Scan for the cell matching the given text and deliver its (x, y) coordinate at center. 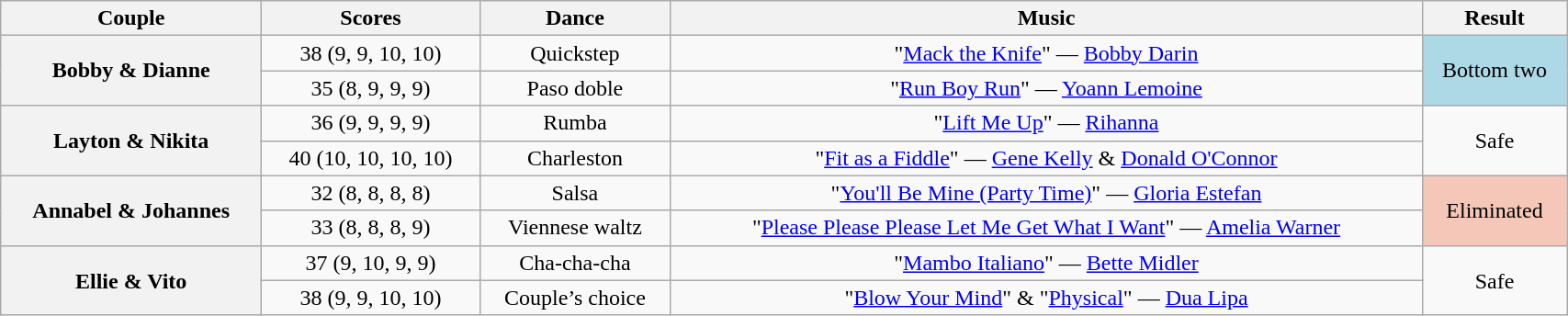
Rumba (575, 123)
35 (8, 9, 9, 9) (371, 88)
"Lift Me Up" — Rihanna (1047, 123)
Music (1047, 18)
"Mambo Italiano" — Bette Midler (1047, 263)
Result (1494, 18)
"Please Please Please Let Me Get What I Want" — Amelia Warner (1047, 228)
Cha-cha-cha (575, 263)
Paso doble (575, 88)
Couple (131, 18)
Scores (371, 18)
Dance (575, 18)
"Blow Your Mind" & "Physical" — Dua Lipa (1047, 298)
Salsa (575, 193)
Viennese waltz (575, 228)
Annabel & Johannes (131, 210)
32 (8, 8, 8, 8) (371, 193)
36 (9, 9, 9, 9) (371, 123)
Quickstep (575, 53)
33 (8, 8, 8, 9) (371, 228)
"Run Boy Run" — Yoann Lemoine (1047, 88)
"Mack the Knife" — Bobby Darin (1047, 53)
Bottom two (1494, 71)
Charleston (575, 158)
Ellie & Vito (131, 280)
Couple’s choice (575, 298)
"You'll Be Mine (Party Time)" — Gloria Estefan (1047, 193)
40 (10, 10, 10, 10) (371, 158)
Bobby & Dianne (131, 71)
Layton & Nikita (131, 141)
37 (9, 10, 9, 9) (371, 263)
Eliminated (1494, 210)
"Fit as a Fiddle" — Gene Kelly & Donald O'Connor (1047, 158)
